Detect which cell encompasses the target text, then output its (x, y) center coordinate. 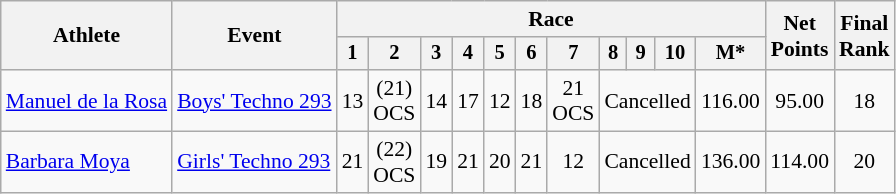
Girls' Techno 293 (254, 162)
NetPoints (800, 36)
116.00 (730, 100)
Manuel de la Rosa (86, 100)
(22)OCS (394, 162)
13 (353, 100)
7 (573, 54)
8 (612, 54)
136.00 (730, 162)
1 (353, 54)
Boys' Techno 293 (254, 100)
2 (394, 54)
Race (552, 19)
114.00 (800, 162)
19 (436, 162)
Event (254, 36)
9 (640, 54)
Athlete (86, 36)
3 (436, 54)
6 (532, 54)
95.00 (800, 100)
14 (436, 100)
(21)OCS (394, 100)
17 (468, 100)
10 (675, 54)
Barbara Moya (86, 162)
4 (468, 54)
M* (730, 54)
21OCS (573, 100)
5 (500, 54)
Final Rank (864, 36)
